Extract the [X, Y] coordinate from the center of the cell holding the provided text.  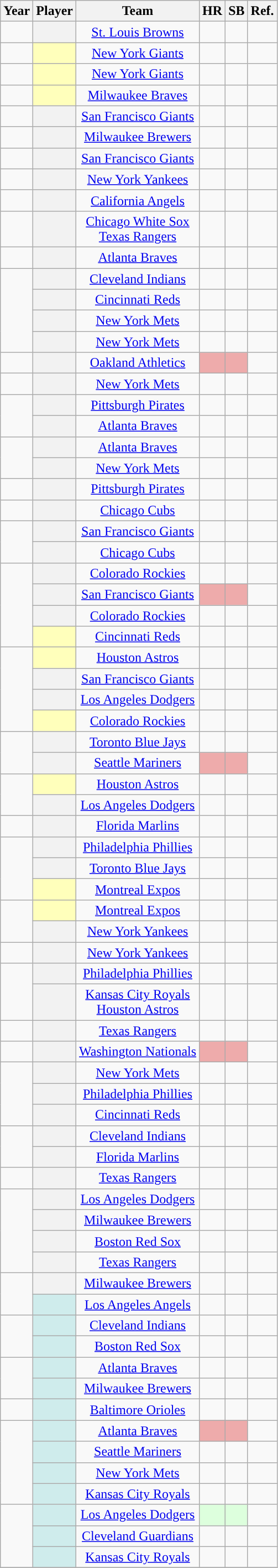
Milwaukee Braves [137, 95]
Chicago White SoxTexas Rangers [137, 229]
Baltimore Orioles [137, 1410]
Team [137, 11]
HR [212, 11]
California Angels [137, 200]
SB [237, 11]
Oakland Athletics [137, 363]
Ref. [262, 11]
Kansas City RoyalsHouston Astros [137, 1003]
Washington Nationals [137, 1052]
St. Louis Browns [137, 32]
Year [17, 11]
Los Angeles Angels [137, 1304]
Player [55, 11]
Cleveland Guardians [137, 1536]
